Extract the [x, y] coordinate from the center of the cell holding the provided text.  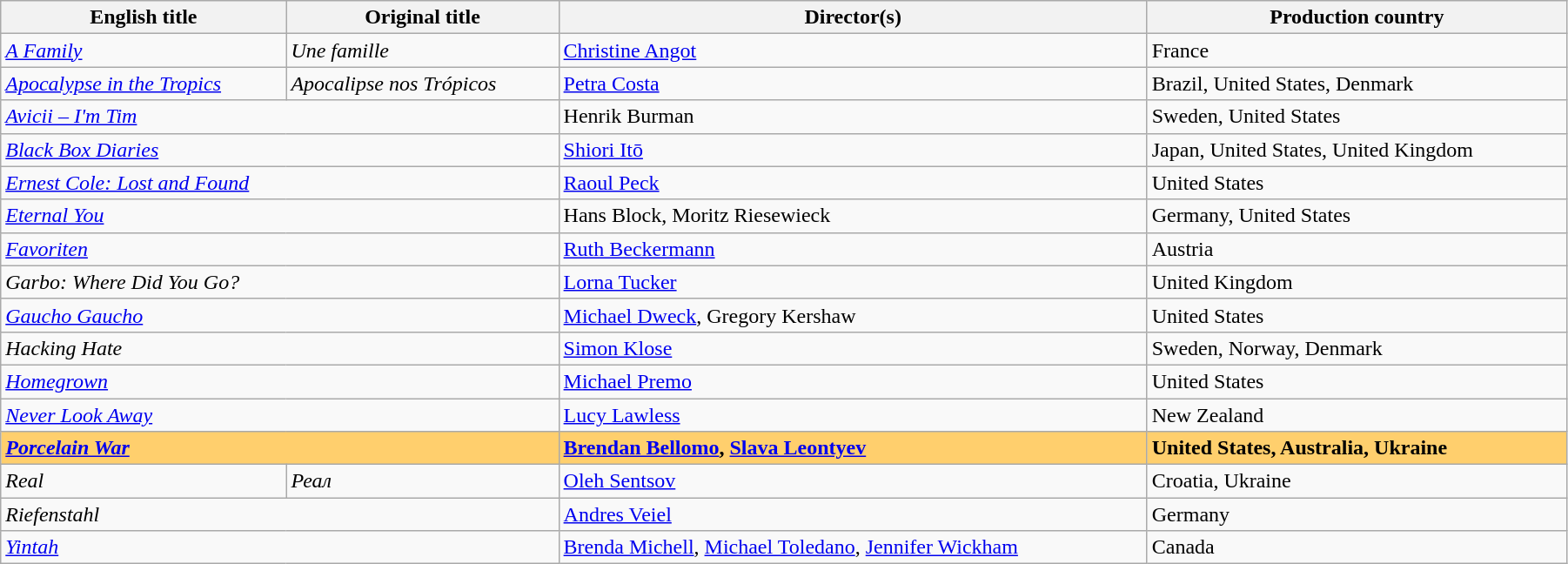
Shiori Itō [853, 150]
Hacking Hate [280, 348]
Реал [423, 481]
Canada [1357, 547]
A Family [144, 50]
Michael Premo [853, 381]
Garbo: Where Did You Go? [280, 282]
Michael Dweck, Gregory Kershaw [853, 315]
Eternal You [280, 216]
Germany [1357, 514]
Germany, United States [1357, 216]
Ernest Cole: Lost and Found [280, 183]
Raoul Peck [853, 183]
Original title [423, 17]
Apocalipse nos Trópicos [423, 84]
Brazil, United States, Denmark [1357, 84]
Gaucho Gaucho [280, 315]
Favoriten [280, 249]
France [1357, 50]
Yintah [280, 547]
United Kingdom [1357, 282]
Black Box Diaries [280, 150]
English title [144, 17]
Japan, United States, United Kingdom [1357, 150]
Simon Klose [853, 348]
Real [144, 481]
Une famille [423, 50]
Christine Angot [853, 50]
Homegrown [280, 381]
Production country [1357, 17]
Oleh Sentsov [853, 481]
Croatia, Ukraine [1357, 481]
Lorna Tucker [853, 282]
Avicii – I'm Tim [280, 117]
Porcelain War [280, 448]
Henrik Burman [853, 117]
Ruth Beckermann [853, 249]
Apocalypse in the Tropics [144, 84]
Andres Veiel [853, 514]
Brenda Michell, Michael Toledano, Jennifer Wickham [853, 547]
Never Look Away [280, 415]
Austria [1357, 249]
New Zealand [1357, 415]
Sweden, United States [1357, 117]
Hans Block, Moritz Riesewieck [853, 216]
Petra Costa [853, 84]
Brendan Bellomo, Slava Leontyev [853, 448]
Lucy Lawless [853, 415]
Riefenstahl [280, 514]
Sweden, Norway, Denmark [1357, 348]
Director(s) [853, 17]
United States, Australia, Ukraine [1357, 448]
